For the text-containing cell, return its midpoint in (x, y) coordinate format. 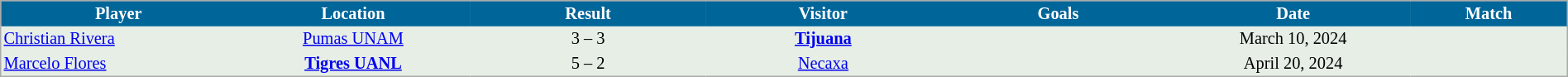
Necaxa (823, 65)
Player (118, 13)
Marcelo Flores (118, 65)
Result (588, 13)
March 10, 2024 (1293, 39)
3 – 3 (588, 39)
Christian Rivera (118, 39)
Location (353, 13)
Match (1489, 13)
Goals (1058, 13)
Tijuana (823, 39)
Date (1293, 13)
April 20, 2024 (1293, 65)
Tigres UANL (353, 65)
5 – 2 (588, 65)
Pumas UNAM (353, 39)
Visitor (823, 13)
